Capture the cell that displays the provided text and extract its (x, y) central coordinate. 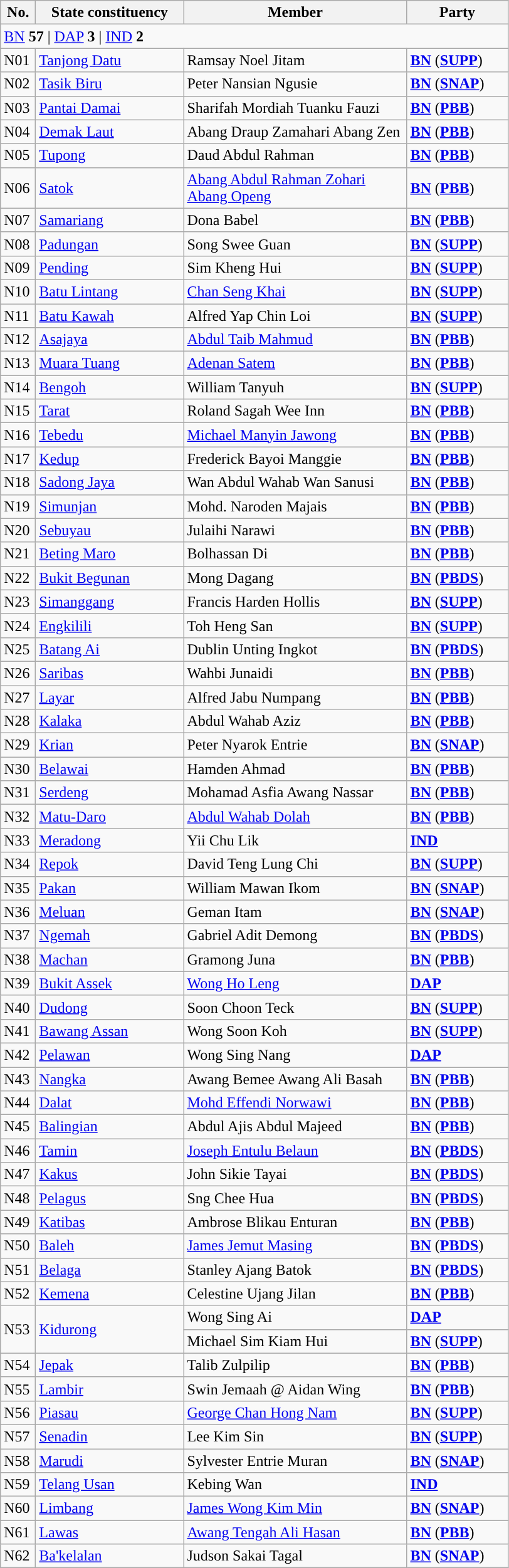
Engkilili (110, 625)
N33 (18, 840)
Swin Jemaah @ Aidan Wing (295, 1389)
Limbang (110, 1508)
N60 (18, 1508)
Kidurong (110, 1329)
N34 (18, 864)
Bolhassan Di (295, 554)
Chan Seng Khai (295, 291)
N48 (18, 1198)
Judson Sakai Tagal (295, 1556)
N57 (18, 1436)
Michael Sim Kiam Hui (295, 1341)
No. (18, 13)
State constituency (110, 13)
Tarat (110, 411)
Baleh (110, 1246)
Bawang Assan (110, 1031)
Tamin (110, 1151)
Belawai (110, 769)
Pending (110, 268)
Member (295, 13)
N32 (18, 817)
N56 (18, 1413)
N08 (18, 244)
Kalaka (110, 721)
N39 (18, 983)
Toh Heng San (295, 625)
James Jemut Masing (295, 1246)
Abdul Taib Mahmud (295, 340)
Repok (110, 864)
N23 (18, 602)
N26 (18, 673)
Tasik Biru (110, 84)
Jepak (110, 1365)
N45 (18, 1127)
N46 (18, 1151)
Samariang (110, 220)
Abdul Ajis Abdul Majeed (295, 1127)
Soon Choon Teck (295, 1007)
N47 (18, 1174)
N21 (18, 554)
Pelagus (110, 1198)
Wahbi Junaidi (295, 673)
Nangka (110, 1079)
Belaga (110, 1270)
Pakan (110, 888)
Ramsay Noel Jitam (295, 60)
Wong Sing Ai (295, 1317)
Mohd. Naroden Majais (295, 506)
N37 (18, 936)
N42 (18, 1055)
N59 (18, 1485)
Peter Nansian Ngusie (295, 84)
N01 (18, 60)
N16 (18, 435)
N14 (18, 387)
Saribas (110, 673)
Telang Usan (110, 1485)
N58 (18, 1461)
Krian (110, 745)
N27 (18, 698)
Sim Kheng Hui (295, 268)
Machan (110, 959)
David Teng Lung Chi (295, 864)
Wong Soon Koh (295, 1031)
Roland Sagah Wee Inn (295, 411)
Peter Nyarok Entrie (295, 745)
N11 (18, 315)
N53 (18, 1329)
Kemena (110, 1294)
Kebing Wan (295, 1485)
Abang Draup Zamahari Abang Zen (295, 132)
Gabriel Adit Demong (295, 936)
Padungan (110, 244)
N38 (18, 959)
N18 (18, 483)
Demak Laut (110, 132)
Dudong (110, 1007)
Yii Chu Lik (295, 840)
Abdul Wahab Dolah (295, 817)
Mong Dagang (295, 578)
N19 (18, 506)
Matu-Daro (110, 817)
N35 (18, 888)
Frederick Bayoi Manggie (295, 459)
N07 (18, 220)
N55 (18, 1389)
Song Swee Guan (295, 244)
Simunjan (110, 506)
Meluan (110, 912)
Piasau (110, 1413)
N62 (18, 1556)
N31 (18, 793)
Sylvester Entrie Muran (295, 1461)
Alfred Jabu Numpang (295, 698)
Bengoh (110, 387)
N22 (18, 578)
Party (458, 13)
N28 (18, 721)
N41 (18, 1031)
Tebedu (110, 435)
Celestine Ujang Jilan (295, 1294)
Michael Manyin Jawong (295, 435)
Asajaya (110, 340)
Ngemah (110, 936)
Sadong Jaya (110, 483)
N61 (18, 1532)
N40 (18, 1007)
N51 (18, 1270)
William Mawan Ikom (295, 888)
Geman Itam (295, 912)
N03 (18, 108)
Beting Maro (110, 554)
Tanjong Datu (110, 60)
Marudi (110, 1461)
Mohamad Asfia Awang Nassar (295, 793)
Satok (110, 188)
N10 (18, 291)
Gramong Juna (295, 959)
N50 (18, 1246)
Awang Tengah Ali Hasan (295, 1532)
Sharifah Mordiah Tuanku Fauzi (295, 108)
George Chan Hong Nam (295, 1413)
N29 (18, 745)
N44 (18, 1103)
N36 (18, 912)
Adenan Satem (295, 363)
James Wong Kim Min (295, 1508)
N13 (18, 363)
Wong Ho Leng (295, 983)
Senadin (110, 1436)
Batang Ai (110, 649)
N49 (18, 1222)
Ba'kelalan (110, 1556)
Francis Harden Hollis (295, 602)
BN 57 | DAP 3 | IND 2 (255, 36)
Batu Kawah (110, 315)
Abang Abdul Rahman Zohari Abang Openg (295, 188)
Ambrose Blikau Enturan (295, 1222)
Serdeng (110, 793)
Meradong (110, 840)
Hamden Ahmad (295, 769)
N02 (18, 84)
N06 (18, 188)
Muara Tuang (110, 363)
Sebuyau (110, 530)
N54 (18, 1365)
Tupong (110, 155)
N17 (18, 459)
Daud Abdul Rahman (295, 155)
Abdul Wahab Aziz (295, 721)
Joseph Entulu Belaun (295, 1151)
Lambir (110, 1389)
Bukit Begunan (110, 578)
N04 (18, 132)
John Sikie Tayai (295, 1174)
Batu Lintang (110, 291)
Stanley Ajang Batok (295, 1270)
N09 (18, 268)
Lee Kim Sin (295, 1436)
N25 (18, 649)
N43 (18, 1079)
N05 (18, 155)
Dublin Unting Ingkot (295, 649)
Layar (110, 698)
William Tanyuh (295, 387)
Katibas (110, 1222)
Sng Chee Hua (295, 1198)
Awang Bemee Awang Ali Basah (295, 1079)
N20 (18, 530)
Wong Sing Nang (295, 1055)
Pelawan (110, 1055)
N24 (18, 625)
Pantai Damai (110, 108)
Kakus (110, 1174)
Simanggang (110, 602)
Balingian (110, 1127)
Bukit Assek (110, 983)
Julaihi Narawi (295, 530)
Talib Zulpilip (295, 1365)
Alfred Yap Chin Loi (295, 315)
N12 (18, 340)
Lawas (110, 1532)
Wan Abdul Wahab Wan Sanusi (295, 483)
Kedup (110, 459)
N30 (18, 769)
N52 (18, 1294)
N15 (18, 411)
Mohd Effendi Norwawi (295, 1103)
Dalat (110, 1103)
Dona Babel (295, 220)
